For the text-containing cell, return its midpoint in [X, Y] coordinate format. 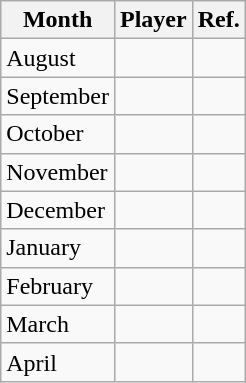
Ref. [218, 20]
April [58, 362]
Player [153, 20]
August [58, 58]
January [58, 248]
December [58, 210]
October [58, 134]
September [58, 96]
Month [58, 20]
March [58, 324]
February [58, 286]
November [58, 172]
